Locate the cell with the specified text and output its [X, Y] center coordinate. 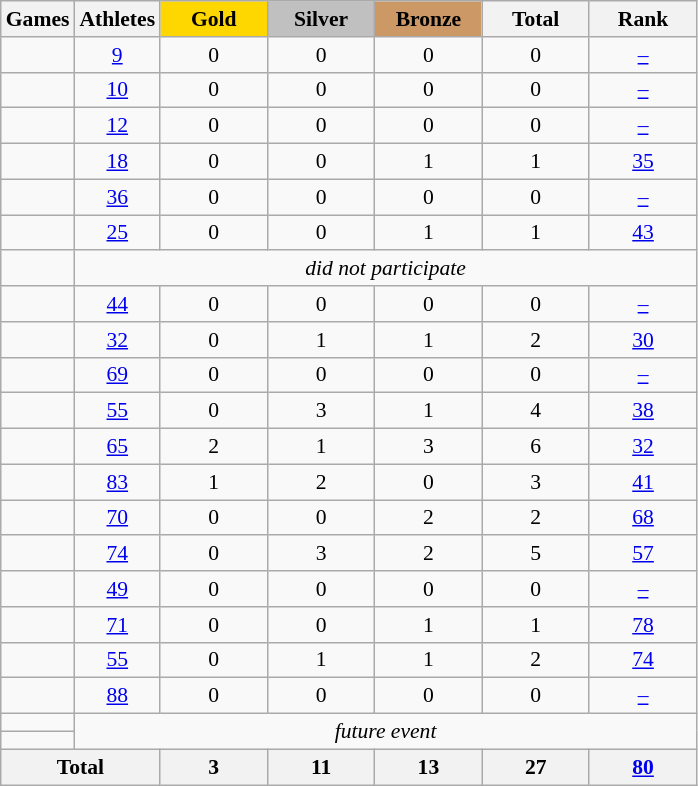
6 [536, 447]
69 [117, 375]
Bronze [428, 19]
83 [117, 482]
Athletes [117, 19]
Gold [214, 19]
71 [117, 625]
18 [117, 162]
35 [642, 162]
27 [536, 767]
did not participate [385, 269]
30 [642, 340]
future event [385, 732]
44 [117, 304]
78 [642, 625]
5 [536, 554]
4 [536, 411]
49 [117, 589]
65 [117, 447]
38 [642, 411]
57 [642, 554]
Rank [642, 19]
36 [117, 197]
88 [117, 696]
13 [428, 767]
11 [320, 767]
Silver [320, 19]
12 [117, 126]
43 [642, 233]
80 [642, 767]
10 [117, 90]
25 [117, 233]
Games [38, 19]
9 [117, 55]
70 [117, 518]
68 [642, 518]
41 [642, 482]
